Return (x, y) of the center of cell containing provided text 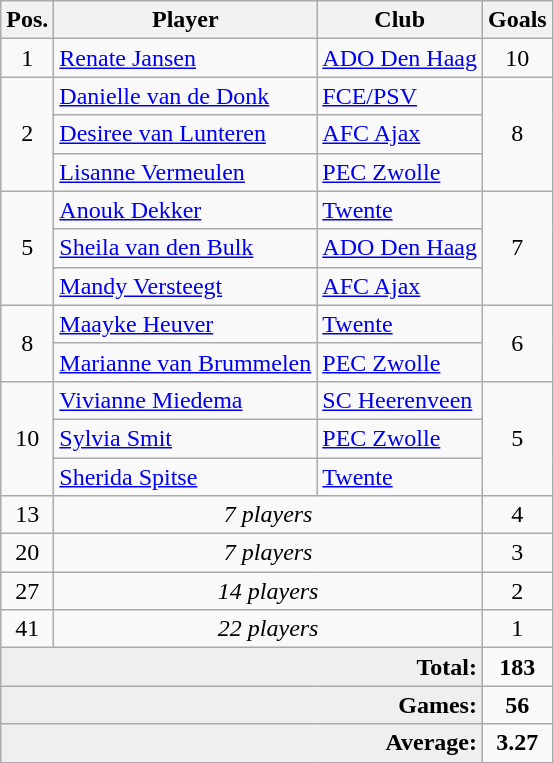
56 (517, 705)
Sylvia Smit (186, 438)
Club (400, 20)
Pos. (28, 20)
22 players (268, 629)
Desiree van Lunteren (186, 134)
Average: (242, 743)
4 (517, 515)
Player (186, 20)
Games: (242, 705)
6 (517, 343)
Mandy Versteegt (186, 286)
Lisanne Vermeulen (186, 172)
Maayke Heuver (186, 324)
Sheila van den Bulk (186, 248)
3.27 (517, 743)
27 (28, 591)
3 (517, 553)
183 (517, 667)
41 (28, 629)
Sherida Spitse (186, 477)
FCE/PSV (400, 96)
Anouk Dekker (186, 210)
Marianne van Brummelen (186, 362)
7 (517, 248)
Goals (517, 20)
Danielle van de Donk (186, 96)
Renate Jansen (186, 58)
13 (28, 515)
Total: (242, 667)
SC Heerenveen (400, 400)
Vivianne Miedema (186, 400)
14 players (268, 591)
20 (28, 553)
